Locate the cell with the specified text and output its (X, Y) center coordinate. 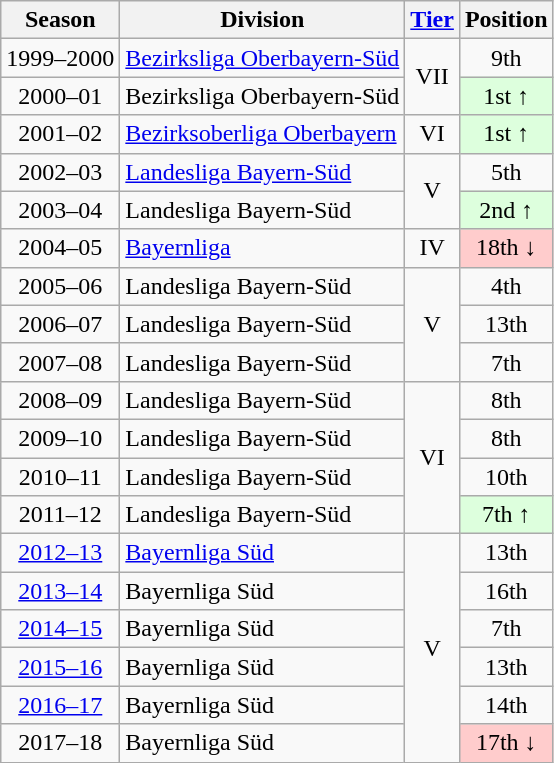
Season (60, 20)
9th (506, 58)
2004–05 (60, 248)
Bayernliga (262, 248)
18th ↓ (506, 248)
7th ↑ (506, 515)
2002–03 (60, 172)
Tier (432, 20)
2005–06 (60, 286)
Division (262, 20)
2013–14 (60, 591)
IV (432, 248)
2001–02 (60, 134)
17th ↓ (506, 743)
2nd ↑ (506, 210)
2012–13 (60, 553)
10th (506, 477)
2006–07 (60, 324)
2015–16 (60, 667)
2009–10 (60, 438)
14th (506, 705)
2011–12 (60, 515)
2010–11 (60, 477)
2016–17 (60, 705)
Bezirksoberliga Oberbayern (262, 134)
2007–08 (60, 362)
16th (506, 591)
1999–2000 (60, 58)
2003–04 (60, 210)
VII (432, 77)
Position (506, 20)
4th (506, 286)
2017–18 (60, 743)
2014–15 (60, 629)
5th (506, 172)
2008–09 (60, 400)
2000–01 (60, 96)
